Return the (x, y) coordinate for the center point of the cell that contains the specified text.  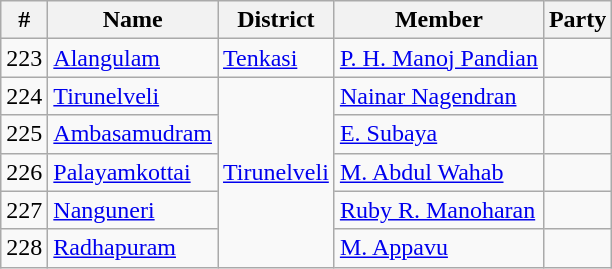
Tenkasi (276, 58)
Alangulam (133, 58)
Name (133, 20)
P. H. Manoj Pandian (438, 58)
Nainar Nagendran (438, 96)
Member (438, 20)
227 (24, 210)
223 (24, 58)
Ambasamudram (133, 134)
Nanguneri (133, 210)
Party (577, 20)
Palayamkottai (133, 172)
Radhapuram (133, 248)
224 (24, 96)
M. Appavu (438, 248)
E. Subaya (438, 134)
228 (24, 248)
Ruby R. Manoharan (438, 210)
226 (24, 172)
# (24, 20)
M. Abdul Wahab (438, 172)
225 (24, 134)
District (276, 20)
